Return [x, y] of the center of cell containing provided text 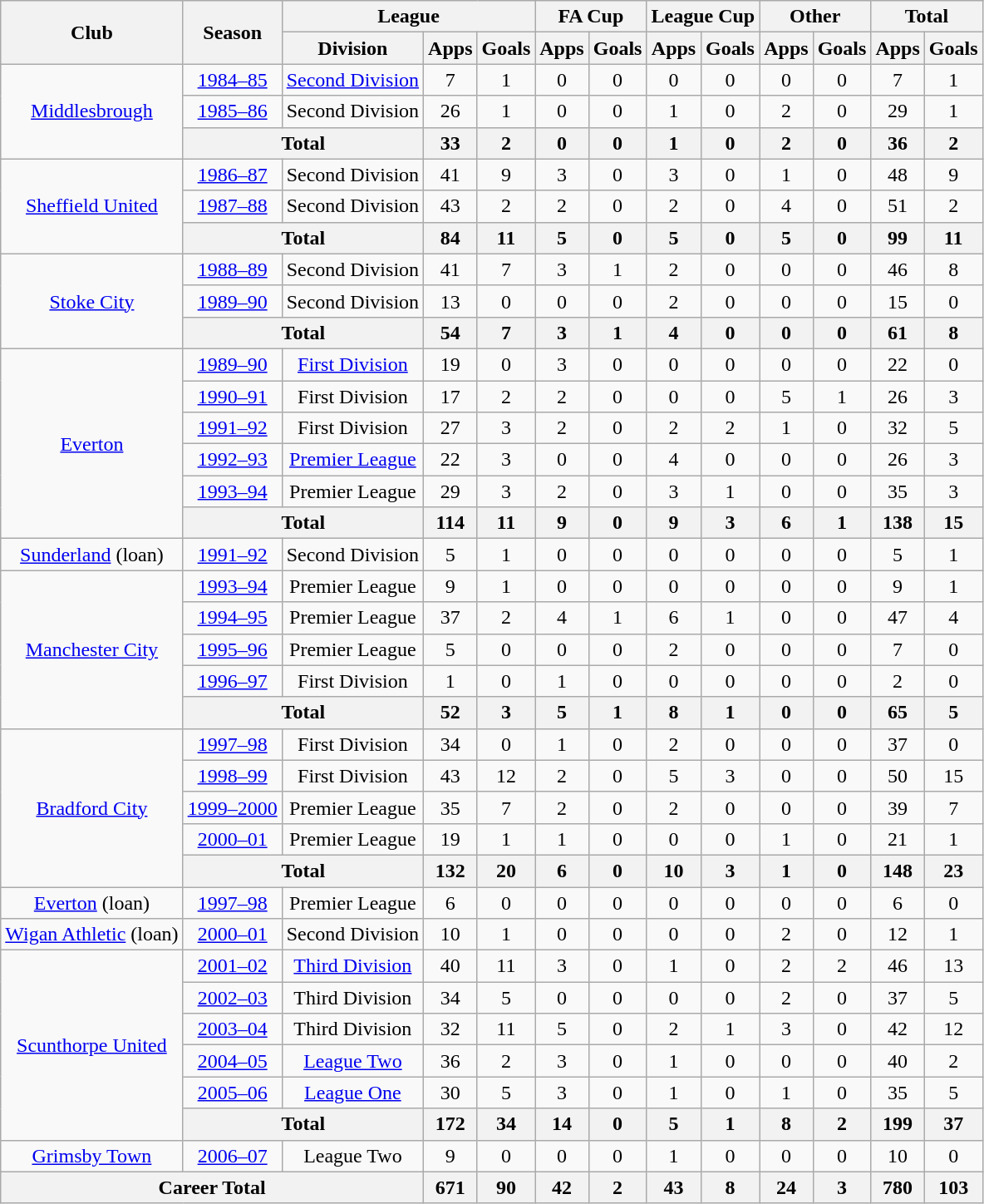
1985–86 [233, 111]
2006–07 [233, 1156]
Stoke City [91, 301]
Scunthorpe United [91, 1045]
2003–04 [233, 1029]
23 [953, 871]
148 [898, 871]
Season [233, 32]
27 [450, 428]
51 [898, 206]
20 [506, 871]
1998–99 [233, 776]
Middlesbrough [91, 111]
61 [898, 333]
50 [898, 776]
114 [450, 523]
Grimsby Town [91, 1156]
Bradford City [91, 807]
Sheffield United [91, 206]
103 [953, 1187]
99 [898, 238]
132 [450, 871]
52 [450, 713]
Manchester City [91, 649]
65 [898, 713]
780 [898, 1187]
1996–97 [233, 681]
2001–02 [233, 966]
1988–89 [233, 269]
48 [898, 175]
2005–06 [233, 1093]
League [409, 17]
30 [450, 1093]
League Cup [703, 17]
1995–96 [233, 649]
Wigan Athletic (loan) [91, 935]
47 [898, 618]
Everton [91, 443]
Sunderland (loan) [91, 555]
1984–85 [233, 80]
33 [450, 143]
39 [898, 807]
1999–2000 [233, 807]
14 [562, 1124]
1994–95 [233, 618]
1986–87 [233, 175]
1987–88 [233, 206]
Other [815, 17]
1990–91 [233, 397]
Division [352, 48]
90 [506, 1187]
FA Cup [591, 17]
671 [450, 1187]
2004–05 [233, 1061]
Everton (loan) [91, 902]
199 [898, 1124]
172 [450, 1124]
Club [91, 32]
Career Total [213, 1187]
League One [352, 1093]
24 [786, 1187]
1992–93 [233, 460]
2002–03 [233, 998]
17 [450, 397]
54 [450, 333]
84 [450, 238]
138 [898, 523]
21 [898, 839]
